Provide the [X, Y] coordinate of the cell's center where the given text is located.  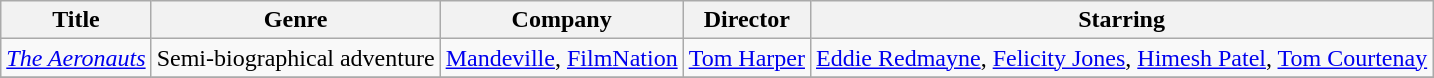
Eddie Redmayne, Felicity Jones, Himesh Patel, Tom Courtenay [1121, 58]
Company [562, 20]
Director [746, 20]
Starring [1121, 20]
Mandeville, FilmNation [562, 58]
The Aeronauts [76, 58]
Semi-biographical adventure [296, 58]
Title [76, 20]
Tom Harper [746, 58]
Genre [296, 20]
